From the cell containing the given text, extract its center point as (x, y) coordinate. 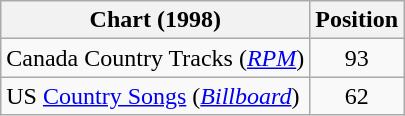
Position (357, 20)
62 (357, 96)
Chart (1998) (156, 20)
US Country Songs (Billboard) (156, 96)
Canada Country Tracks (RPM) (156, 58)
93 (357, 58)
